Detect which cell encompasses the target text, then output its (X, Y) center coordinate. 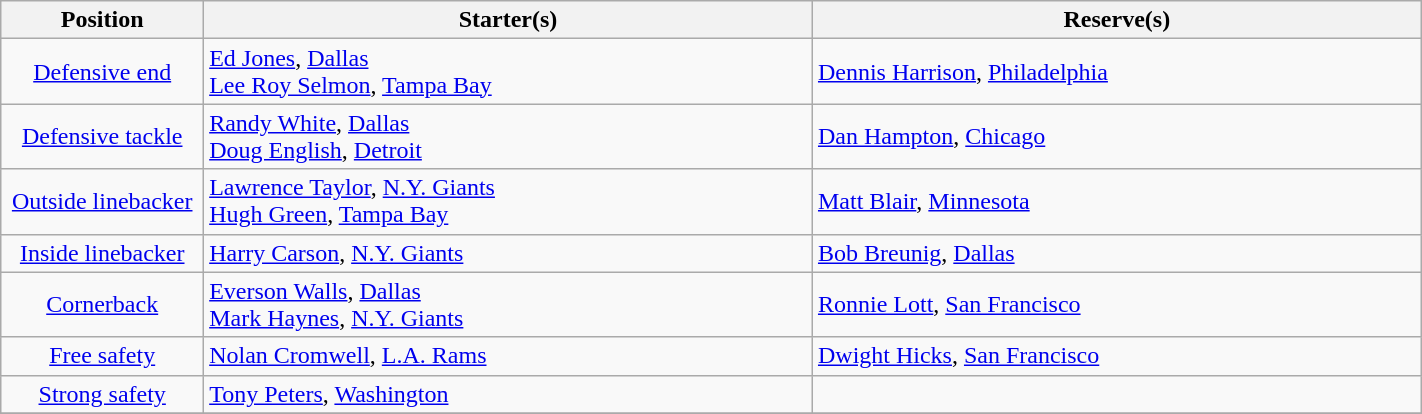
Lawrence Taylor, N.Y. Giants Hugh Green, Tampa Bay (508, 202)
Position (102, 20)
Inside linebacker (102, 253)
Defensive tackle (102, 136)
Dennis Harrison, Philadelphia (1116, 72)
Harry Carson, N.Y. Giants (508, 253)
Bob Breunig, Dallas (1116, 253)
Matt Blair, Minnesota (1116, 202)
Ronnie Lott, San Francisco (1116, 304)
Free safety (102, 356)
Outside linebacker (102, 202)
Everson Walls, Dallas Mark Haynes, N.Y. Giants (508, 304)
Tony Peters, Washington (508, 394)
Dwight Hicks, San Francisco (1116, 356)
Strong safety (102, 394)
Dan Hampton, Chicago (1116, 136)
Starter(s) (508, 20)
Defensive end (102, 72)
Nolan Cromwell, L.A. Rams (508, 356)
Randy White, Dallas Doug English, Detroit (508, 136)
Cornerback (102, 304)
Ed Jones, Dallas Lee Roy Selmon, Tampa Bay (508, 72)
Reserve(s) (1116, 20)
